Capture the cell that displays the provided text and extract its (x, y) central coordinate. 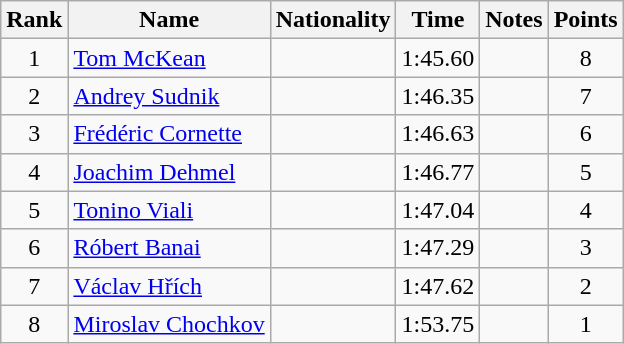
Joachim Dehmel (169, 172)
1:47.29 (438, 248)
1:47.62 (438, 286)
Tom McKean (169, 58)
Tonino Viali (169, 210)
1:47.04 (438, 210)
Notes (514, 20)
Name (169, 20)
1:45.60 (438, 58)
Time (438, 20)
Nationality (333, 20)
Andrey Sudnik (169, 96)
Miroslav Chochkov (169, 324)
1:46.35 (438, 96)
Róbert Banai (169, 248)
1:53.75 (438, 324)
Points (586, 20)
1:46.77 (438, 172)
Václav Hřích (169, 286)
Rank (34, 20)
Frédéric Cornette (169, 134)
1:46.63 (438, 134)
